Return the (X, Y) coordinate for the center point of the cell that contains the specified text.  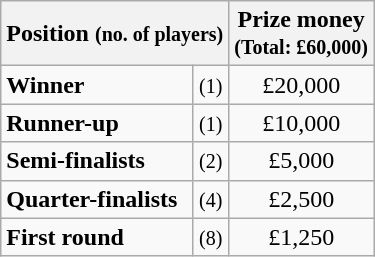
£20,000 (302, 85)
(8) (211, 237)
£10,000 (302, 123)
£5,000 (302, 161)
Position (no. of players) (115, 34)
£1,250 (302, 237)
Runner-up (97, 123)
Prize money(Total: £60,000) (302, 34)
£2,500 (302, 199)
Winner (97, 85)
Quarter-finalists (97, 199)
Semi-finalists (97, 161)
(4) (211, 199)
First round (97, 237)
(2) (211, 161)
